Search for the cell housing the specified text and yield its [x, y] center coordinate. 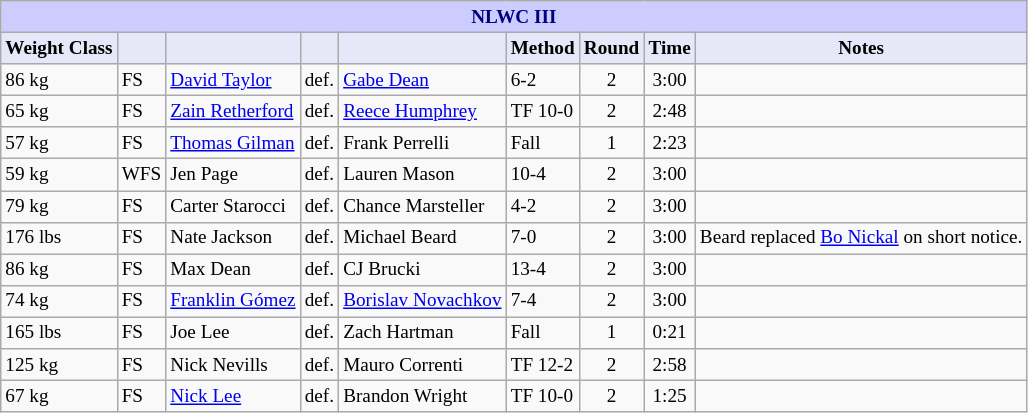
176 lbs [59, 238]
74 kg [59, 301]
Zain Retherford [233, 111]
1:25 [670, 396]
Nate Jackson [233, 238]
2:23 [670, 143]
Borislav Novachkov [422, 301]
125 kg [59, 365]
13-4 [542, 270]
Lauren Mason [422, 175]
Joe Lee [233, 333]
Gabe Dean [422, 80]
Beard replaced Bo Nickal on short notice. [861, 238]
Carter Starocci [233, 206]
CJ Brucki [422, 270]
Jen Page [233, 175]
WFS [142, 175]
65 kg [59, 111]
Round [612, 48]
2:58 [670, 365]
David Taylor [233, 80]
6-2 [542, 80]
165 lbs [59, 333]
7-0 [542, 238]
2:48 [670, 111]
Time [670, 48]
7-4 [542, 301]
59 kg [59, 175]
Brandon Wright [422, 396]
67 kg [59, 396]
TF 12-2 [542, 365]
57 kg [59, 143]
Frank Perrelli [422, 143]
Michael Beard [422, 238]
0:21 [670, 333]
Reece Humphrey [422, 111]
Chance Marsteller [422, 206]
Nick Lee [233, 396]
NLWC III [514, 17]
Weight Class [59, 48]
Mauro Correnti [422, 365]
10-4 [542, 175]
Thomas Gilman [233, 143]
Notes [861, 48]
79 kg [59, 206]
Franklin Gómez [233, 301]
Method [542, 48]
Max Dean [233, 270]
Zach Hartman [422, 333]
Nick Nevills [233, 365]
4-2 [542, 206]
